Find where the given text appears and provide that cell's center as (X, Y) coordinate. 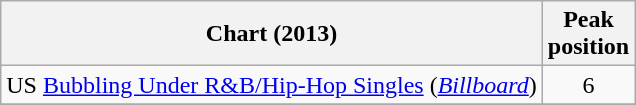
6 (588, 85)
US Bubbling Under R&B/Hip-Hop Singles (Billboard) (272, 85)
Chart (2013) (272, 34)
Peakposition (588, 34)
